Extract the (x, y) coordinate from the center of the cell holding the provided text.  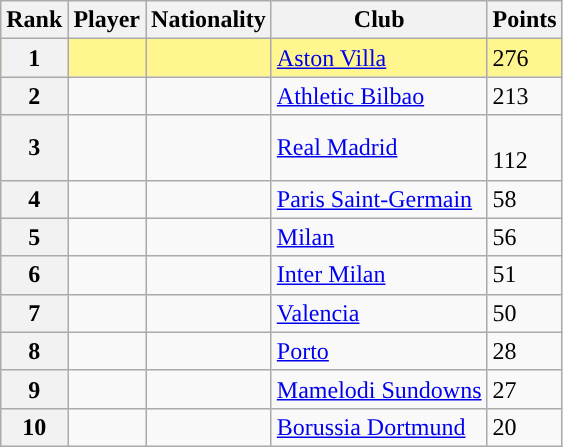
Borussia Dortmund (379, 427)
8 (34, 351)
5 (34, 237)
3 (34, 148)
Club (379, 20)
56 (524, 237)
27 (524, 389)
Mamelodi Sundowns (379, 389)
213 (524, 96)
Porto (379, 351)
Valencia (379, 313)
Rank (34, 20)
20 (524, 427)
51 (524, 275)
Aston Villa (379, 58)
10 (34, 427)
7 (34, 313)
Points (524, 20)
Paris Saint-Germain (379, 199)
58 (524, 199)
Player (107, 20)
28 (524, 351)
Real Madrid (379, 148)
Inter Milan (379, 275)
Nationality (209, 20)
2 (34, 96)
1 (34, 58)
Athletic Bilbao (379, 96)
6 (34, 275)
112 (524, 148)
276 (524, 58)
9 (34, 389)
50 (524, 313)
4 (34, 199)
Milan (379, 237)
